Detect which cell encompasses the target text, then output its (X, Y) center coordinate. 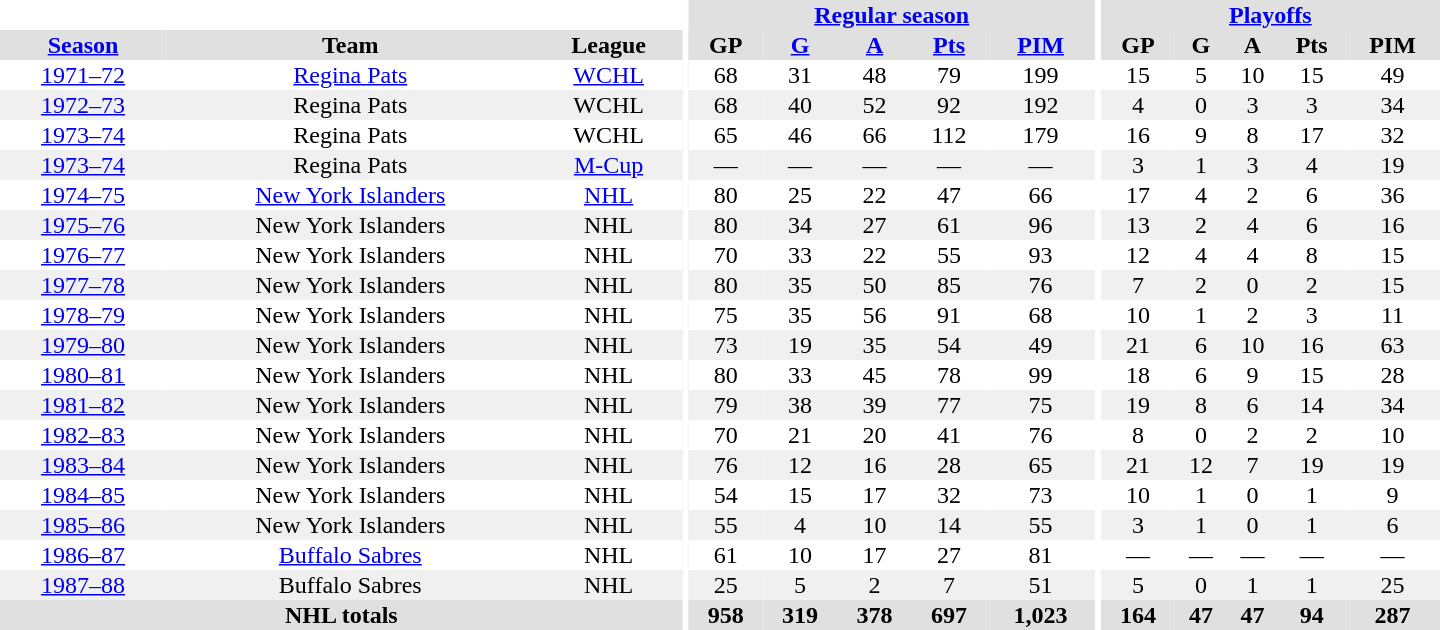
1972–73 (83, 105)
1974–75 (83, 195)
77 (949, 405)
1983–84 (83, 465)
56 (874, 315)
199 (1040, 75)
38 (800, 405)
39 (874, 405)
93 (1040, 255)
63 (1392, 345)
M-Cup (608, 165)
287 (1392, 615)
1976–77 (83, 255)
958 (725, 615)
1981–82 (83, 405)
697 (949, 615)
NHL totals (342, 615)
40 (800, 105)
36 (1392, 195)
1971–72 (83, 75)
52 (874, 105)
Regular season (892, 15)
League (608, 45)
319 (800, 615)
81 (1040, 555)
50 (874, 285)
Playoffs (1270, 15)
1977–78 (83, 285)
18 (1138, 375)
92 (949, 105)
31 (800, 75)
378 (874, 615)
94 (1312, 615)
1982–83 (83, 435)
48 (874, 75)
192 (1040, 105)
179 (1040, 135)
41 (949, 435)
1987–88 (83, 585)
45 (874, 375)
51 (1040, 585)
1975–76 (83, 225)
1986–87 (83, 555)
11 (1392, 315)
164 (1138, 615)
99 (1040, 375)
1978–79 (83, 315)
Team (350, 45)
112 (949, 135)
91 (949, 315)
78 (949, 375)
1,023 (1040, 615)
1985–86 (83, 525)
85 (949, 285)
1979–80 (83, 345)
20 (874, 435)
96 (1040, 225)
1980–81 (83, 375)
Season (83, 45)
13 (1138, 225)
46 (800, 135)
1984–85 (83, 495)
